Extract the [x, y] coordinate from the center of the cell holding the provided text.  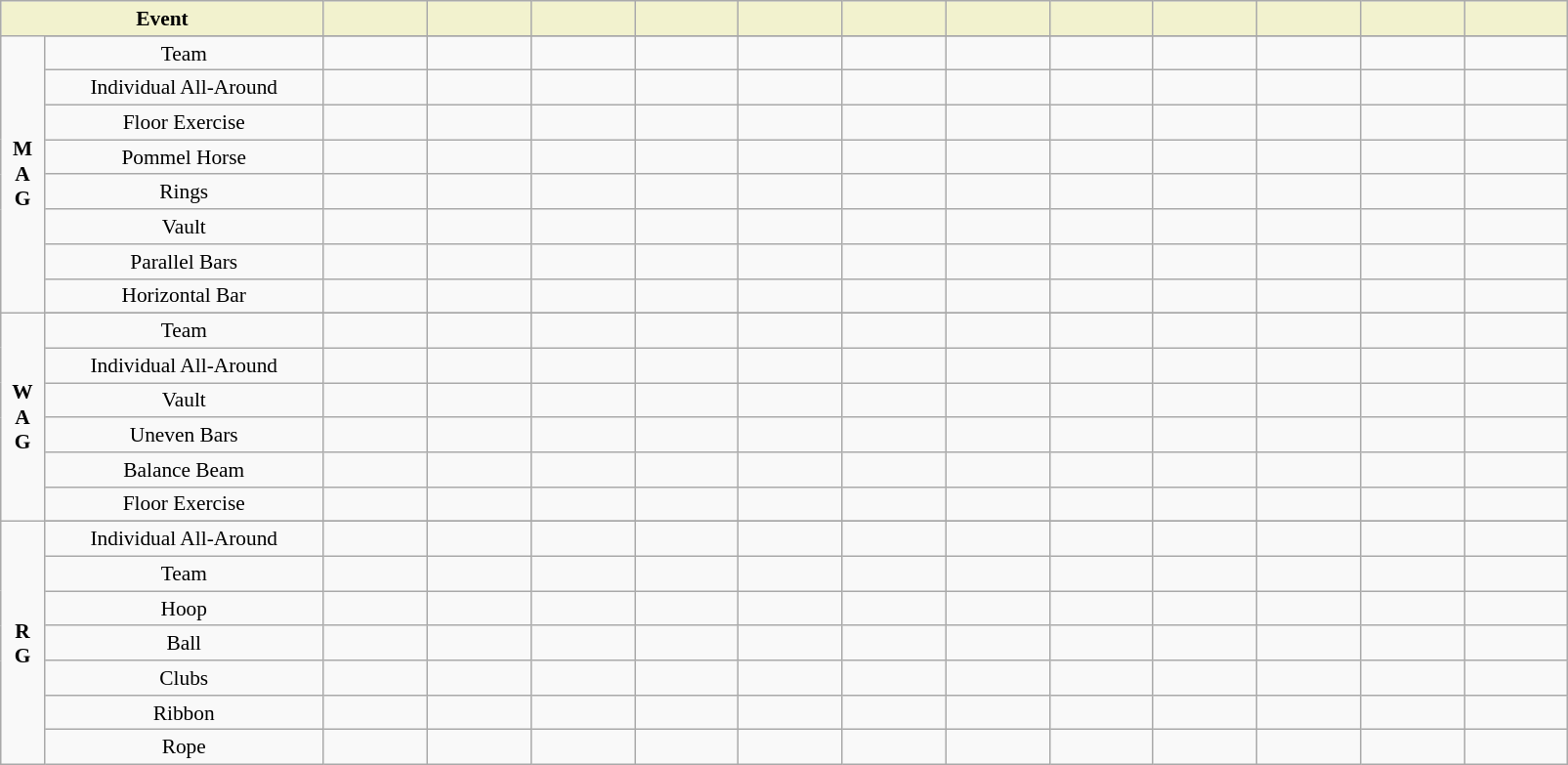
WAG [23, 418]
Rings [184, 191]
MAG [23, 174]
Rope [184, 747]
Uneven Bars [184, 435]
Ribbon [184, 712]
Event [162, 19]
Ball [184, 643]
Balance Beam [184, 470]
RG [23, 643]
Parallel Bars [184, 261]
Hoop [184, 609]
Pommel Horse [184, 157]
Horizontal Bar [184, 296]
Clubs [184, 678]
